Provide the [X, Y] coordinate of the cell's center where the given text is located.  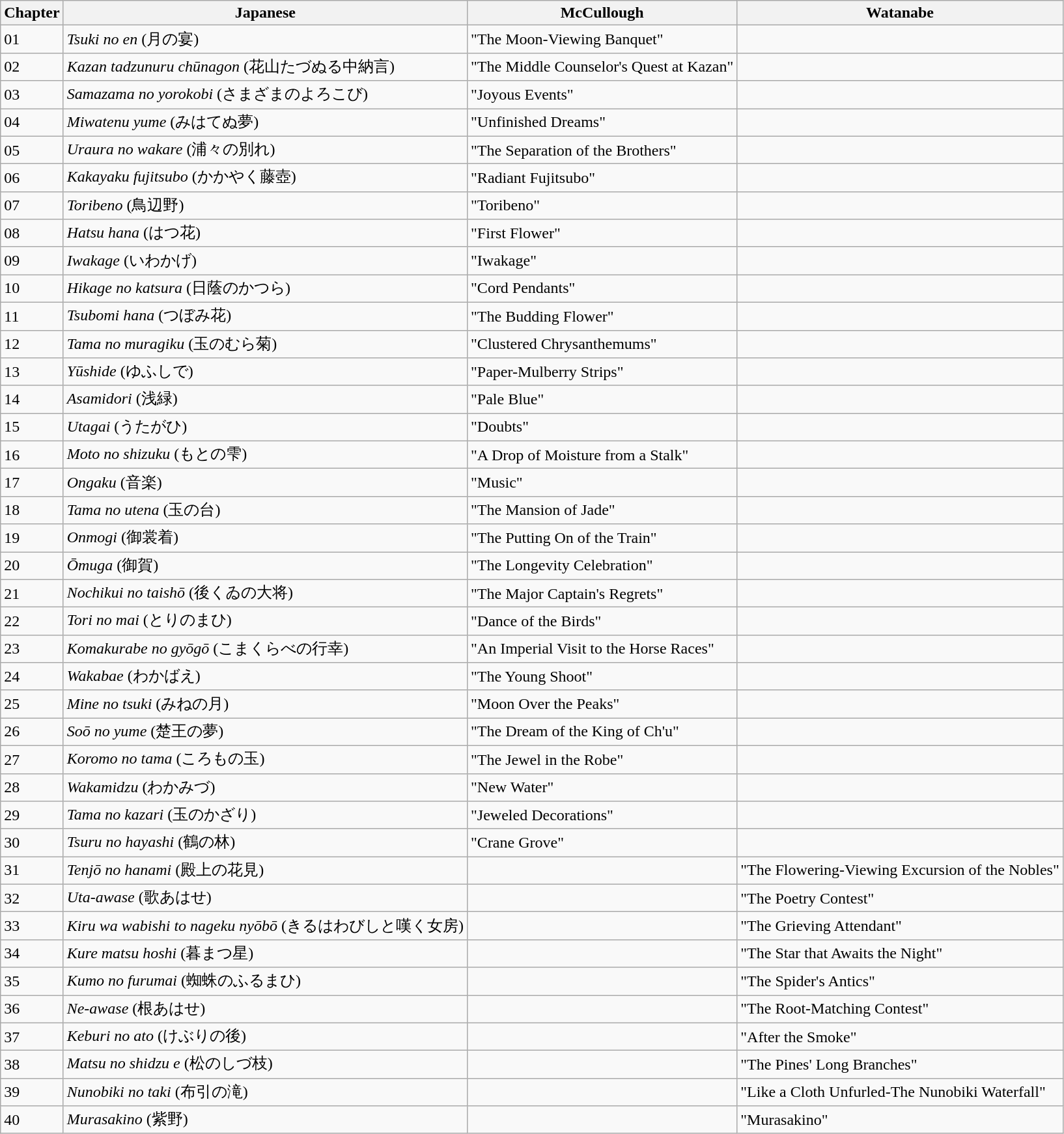
06 [32, 178]
29 [32, 815]
05 [32, 150]
Utagai (うたがひ) [265, 427]
Samazama no yorokobi (さまざまのよろこび) [265, 95]
Watanabe [900, 13]
Tama no kazari (玉のかざり) [265, 815]
"The Pines' Long Branches" [900, 1065]
"Crane Grove" [602, 842]
Koromo no tama (ころもの玉) [265, 759]
"Paper-Mulberry Strips" [602, 372]
"The Major Captain's Regrets" [602, 594]
Soō no yume (楚王の夢) [265, 732]
Wakamidzu (わかみづ) [265, 788]
"New Water" [602, 788]
Miwatenu yume (みはてぬ夢) [265, 122]
Kure matsu hoshi (暮まつ星) [265, 953]
07 [32, 206]
Nochikui no taishō (後くゐの大将) [265, 594]
Tsuki no en (月の宴) [265, 39]
Japanese [265, 13]
Toribeno (鳥辺野) [265, 206]
26 [32, 732]
Onmogi (御裳着) [265, 538]
25 [32, 704]
"A Drop of Moisture from a Stalk" [602, 454]
"Radiant Fujitsubo" [602, 178]
36 [32, 1009]
Matsu no shidzu e (松のしづ枝) [265, 1065]
"The Longevity Celebration" [602, 566]
"Clustered Chrysanthemums" [602, 344]
"The Putting On of the Train" [602, 538]
Kiru wa wabishi to nageku nyōbō (きるはわびしと嘆く女房) [265, 926]
"Jeweled Decorations" [602, 815]
"Murasakino" [900, 1120]
"The Separation of the Brothers" [602, 150]
"The Flowering-Viewing Excursion of the Nobles" [900, 871]
Tsuru no hayashi (鶴の林) [265, 842]
Moto no shizuku (もとの雫) [265, 454]
22 [32, 621]
10 [32, 289]
Tori no mai (とりのまひ) [265, 621]
"The Jewel in the Robe" [602, 759]
"The Moon-Viewing Banquet" [602, 39]
"The Star that Awaits the Night" [900, 953]
40 [32, 1120]
"Moon Over the Peaks" [602, 704]
Hatsu hana (はつ花) [265, 233]
"The Root-Matching Contest" [900, 1009]
"Pale Blue" [602, 400]
"Like a Cloth Unfurled-The Nunobiki Waterfall" [900, 1092]
33 [32, 926]
"Dance of the Birds" [602, 621]
Tama no utena (玉の台) [265, 510]
Uta-awase (歌あはせ) [265, 898]
"The Poetry Contest" [900, 898]
"Joyous Events" [602, 95]
28 [32, 788]
32 [32, 898]
Ne-awase (根あはせ) [265, 1009]
04 [32, 122]
Chapter [32, 13]
39 [32, 1092]
"Music" [602, 483]
18 [32, 510]
31 [32, 871]
30 [32, 842]
03 [32, 95]
Nunobiki no taki (布引の滝) [265, 1092]
01 [32, 39]
"An Imperial Visit to the Horse Races" [602, 648]
27 [32, 759]
12 [32, 344]
"Toribeno" [602, 206]
34 [32, 953]
"The Grieving Attendant" [900, 926]
"The Mansion of Jade" [602, 510]
"The Budding Flower" [602, 316]
Kakayaku fujitsubo (かかやく藤壺) [265, 178]
"Doubts" [602, 427]
24 [32, 677]
"First Flower" [602, 233]
Iwakage (いわかげ) [265, 260]
"The Spider's Antics" [900, 982]
Mine no tsuki (みねの月) [265, 704]
Murasakino (紫野) [265, 1120]
11 [32, 316]
Tama no muragiku (玉のむら菊) [265, 344]
20 [32, 566]
Keburi no ato (けぶりの後) [265, 1036]
02 [32, 66]
"After the Smoke" [900, 1036]
37 [32, 1036]
Wakabae (わかばえ) [265, 677]
14 [32, 400]
Ōmuga (御賀) [265, 566]
15 [32, 427]
Asamidori (浅緑) [265, 400]
09 [32, 260]
23 [32, 648]
Komakurabe no gyōgō (こまくらべの行幸) [265, 648]
Hikage no katsura (日蔭のかつら) [265, 289]
"Cord Pendants" [602, 289]
"The Young Shoot" [602, 677]
17 [32, 483]
"The Dream of the King of Ch'u" [602, 732]
Ongaku (音楽) [265, 483]
Kumo no furumai (蜘蛛のふるまひ) [265, 982]
35 [32, 982]
"The Middle Counselor's Quest at Kazan" [602, 66]
Tsubomi hana (つぼみ花) [265, 316]
"Unfinished Dreams" [602, 122]
Tenjō no hanami (殿上の花見) [265, 871]
13 [32, 372]
19 [32, 538]
08 [32, 233]
38 [32, 1065]
21 [32, 594]
Uraura no wakare (浦々の別れ) [265, 150]
16 [32, 454]
McCullough [602, 13]
Kazan tadzunuru chūnagon (花山たづぬる中納言) [265, 66]
Yūshide (ゆふしで) [265, 372]
"Iwakage" [602, 260]
